Output the (x, y) coordinate of the center of the cell containing the given text.  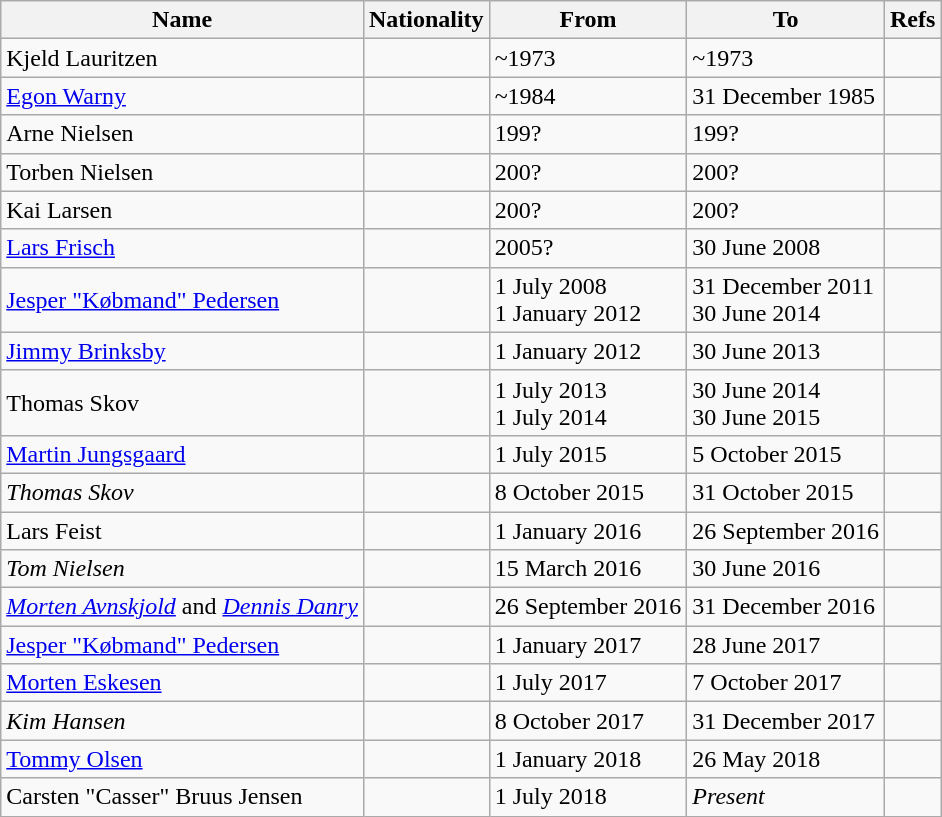
30 June 201430 June 2015 (786, 402)
15 March 2016 (588, 569)
1 January 2018 (588, 759)
1 July 20131 July 2014 (588, 402)
Tommy Olsen (182, 759)
30 June 2016 (786, 569)
Present (786, 797)
From (588, 20)
1 July 2018 (588, 797)
Lars Frisch (182, 248)
Torben Nielsen (182, 172)
2005? (588, 248)
Kim Hansen (182, 721)
8 October 2017 (588, 721)
31 October 2015 (786, 492)
1 July 2015 (588, 454)
Name (182, 20)
26 May 2018 (786, 759)
Morten Eskesen (182, 683)
Nationality (426, 20)
1 July 2017 (588, 683)
Refs (912, 20)
Arne Nielsen (182, 134)
Martin Jungsgaard (182, 454)
1 July 20081 January 2012 (588, 300)
7 October 2017 (786, 683)
1 January 2016 (588, 531)
8 October 2015 (588, 492)
30 June 2013 (786, 351)
30 June 2008 (786, 248)
31 December 2016 (786, 607)
5 October 2015 (786, 454)
31 December 2017 (786, 721)
Kai Larsen (182, 210)
Jimmy Brinksby (182, 351)
~1984 (588, 96)
1 January 2017 (588, 645)
28 June 2017 (786, 645)
1 January 2012 (588, 351)
31 December 1985 (786, 96)
Tom Nielsen (182, 569)
31 December 201130 June 2014 (786, 300)
Carsten "Casser" Bruus Jensen (182, 797)
Lars Feist (182, 531)
Kjeld Lauritzen (182, 58)
To (786, 20)
Morten Avnskjold and Dennis Danry (182, 607)
Egon Warny (182, 96)
